Locate the cell with the specified text and output its [X, Y] center coordinate. 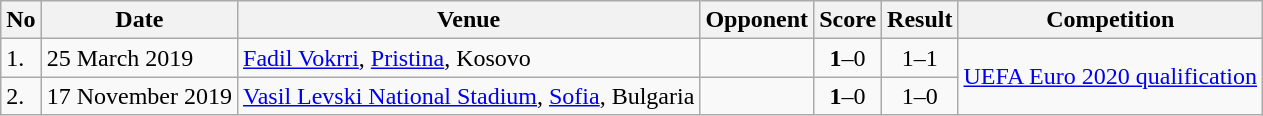
Date [139, 20]
Venue [469, 20]
No [21, 20]
Score [848, 20]
17 November 2019 [139, 96]
Result [920, 20]
Vasil Levski National Stadium, Sofia, Bulgaria [469, 96]
1. [21, 58]
1–1 [920, 58]
Fadil Vokrri, Pristina, Kosovo [469, 58]
UEFA Euro 2020 qualification [1110, 77]
2. [21, 96]
Competition [1110, 20]
Opponent [757, 20]
25 March 2019 [139, 58]
